Identify which cell holds the provided text, then report its [x, y] central coordinate. 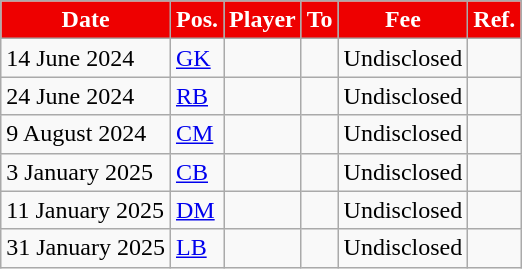
Ref. [494, 20]
Fee [403, 20]
9 August 2024 [86, 134]
DM [196, 210]
GK [196, 58]
Pos. [196, 20]
LB [196, 248]
Player [263, 20]
3 January 2025 [86, 172]
31 January 2025 [86, 248]
14 June 2024 [86, 58]
11 January 2025 [86, 210]
24 June 2024 [86, 96]
To [320, 20]
RB [196, 96]
CB [196, 172]
CM [196, 134]
Date [86, 20]
